Detect which cell encompasses the target text, then output its [X, Y] center coordinate. 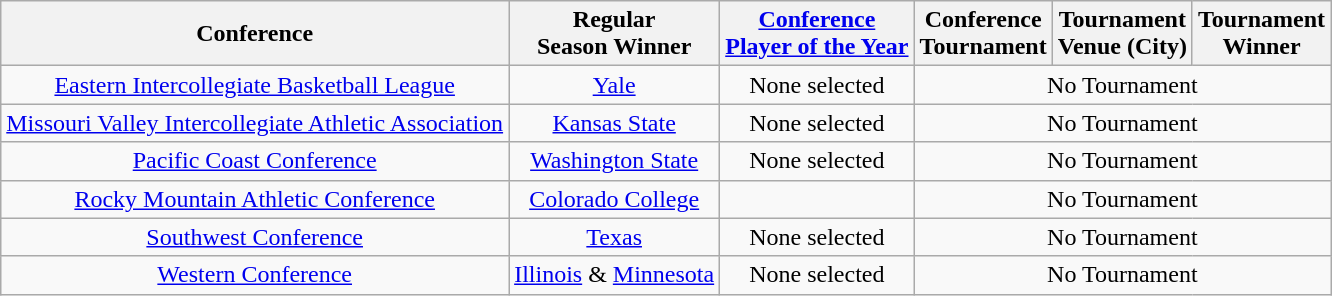
Colorado College [614, 199]
Illinois & Minnesota [614, 275]
Yale [614, 85]
Kansas State [614, 123]
Eastern Intercollegiate Basketball League [255, 85]
Western Conference [255, 275]
Tournament Winner [1261, 34]
Regular Season Winner [614, 34]
Texas [614, 237]
Missouri Valley Intercollegiate Athletic Association [255, 123]
Washington State [614, 161]
Conference Player of the Year [817, 34]
Conference Tournament [983, 34]
Conference [255, 34]
Southwest Conference [255, 237]
Tournament Venue (City) [1122, 34]
Pacific Coast Conference [255, 161]
Rocky Mountain Athletic Conference [255, 199]
